Identify which cell holds the provided text, then report its (x, y) central coordinate. 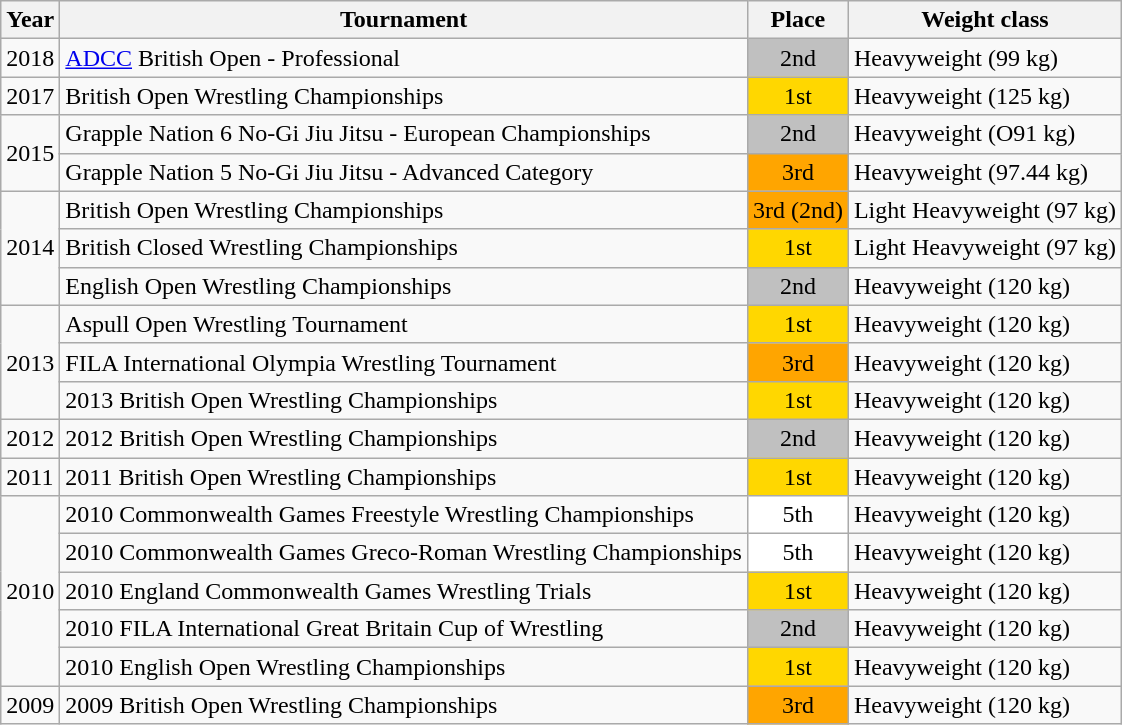
Year (30, 20)
Grapple Nation 5 No-Gi Jiu Jitsu - Advanced Category (404, 172)
Heavyweight (99 kg) (984, 58)
2013 (30, 362)
Heavyweight (97.44 kg) (984, 172)
Heavyweight (O91 kg) (984, 134)
2011 (30, 477)
2010 English Open Wrestling Championships (404, 667)
2014 (30, 248)
Weight class (984, 20)
2010 England Commonwealth Games Wrestling Trials (404, 591)
2011 British Open Wrestling Championships (404, 477)
2012 British Open Wrestling Championships (404, 438)
British Closed Wrestling Championships (404, 248)
Heavyweight (125 kg) (984, 96)
2009 British Open Wrestling Championships (404, 705)
2009 (30, 705)
3rd (2nd) (798, 210)
English Open Wrestling Championships (404, 286)
2010 Commonwealth Games Freestyle Wrestling Championships (404, 515)
2018 (30, 58)
Aspull Open Wrestling Tournament (404, 324)
2010 Commonwealth Games Greco-Roman Wrestling Championships (404, 553)
2015 (30, 153)
2017 (30, 96)
2010 FILA International Great Britain Cup of Wrestling (404, 629)
Grapple Nation 6 No-Gi Jiu Jitsu - European Championships (404, 134)
ADCC British Open - Professional (404, 58)
Place (798, 20)
2012 (30, 438)
Tournament (404, 20)
2010 (30, 591)
2013 British Open Wrestling Championships (404, 400)
FILA International Olympia Wrestling Tournament (404, 362)
